Identify which cell holds the provided text, then report its (X, Y) central coordinate. 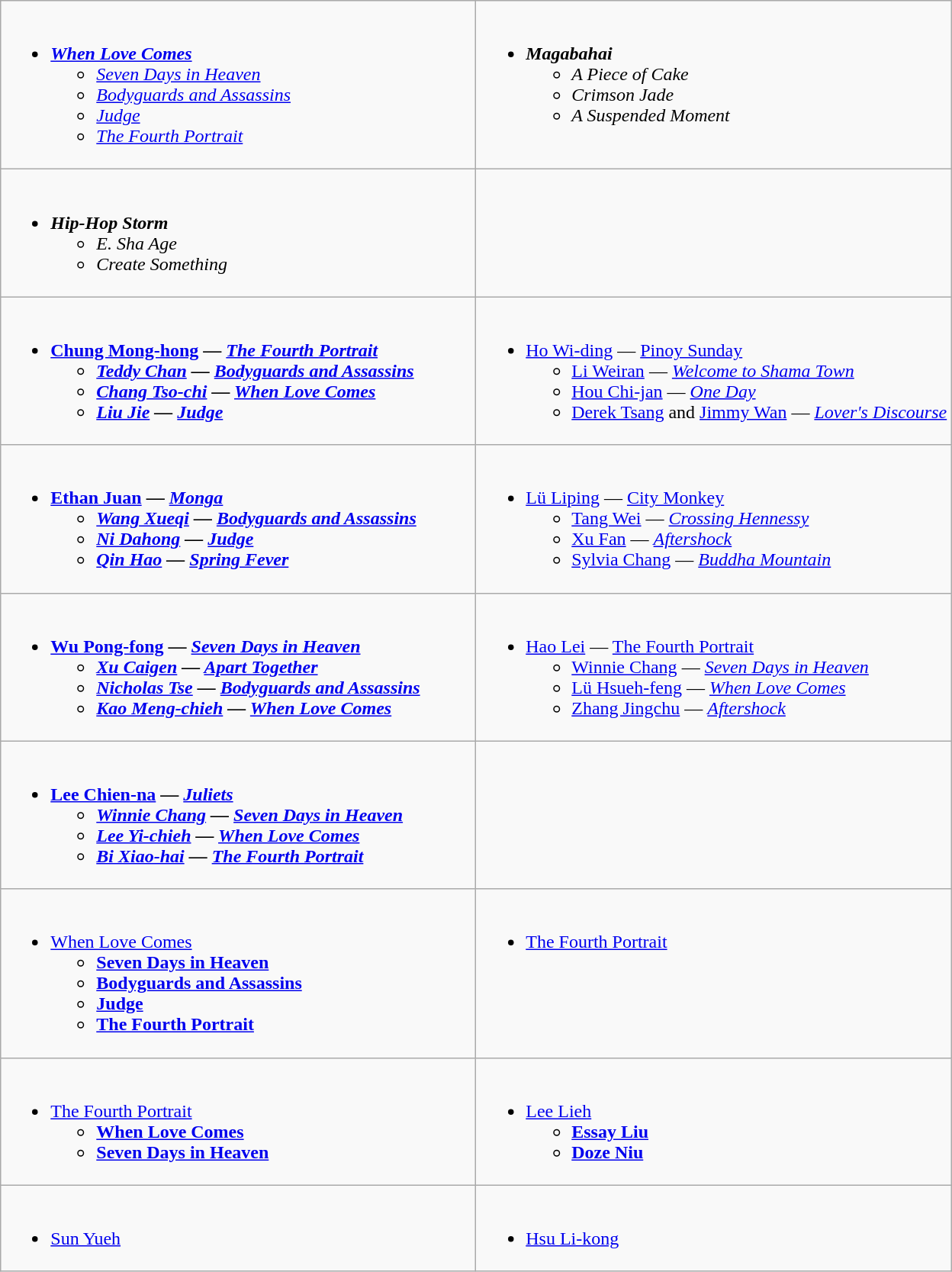
Lü Liping — City MonkeyTang Wei — Crossing HennessyXu Fan — AftershockSylvia Chang — Buddha Mountain (714, 519)
The Fourth Portrait (714, 974)
Hsu Li-kong (714, 1229)
Hip-Hop StormE. Sha AgeCreate Something (238, 233)
Ethan Juan — MongaWang Xueqi — Bodyguards and AssassinsNi Dahong — JudgeQin Hao — Spring Fever (238, 519)
Hao Lei — The Fourth PortraitWinnie Chang — Seven Days in HeavenLü Hsueh-feng — When Love ComesZhang Jingchu — Aftershock (714, 667)
Ho Wi-ding — Pinoy SundayLi Weiran — Welcome to Shama TownHou Chi-jan — One DayDerek Tsang and Jimmy Wan — Lover's Discourse (714, 371)
Lee Chien-na — JulietsWinnie Chang — Seven Days in HeavenLee Yi-chieh — When Love ComesBi Xiao-hai — The Fourth Portrait (238, 815)
Lee LiehEssay LiuDoze Niu (714, 1122)
Wu Pong-fong — Seven Days in HeavenXu Caigen — Apart TogetherNicholas Tse — Bodyguards and AssassinsKao Meng-chieh — When Love Comes (238, 667)
MagabahaiA Piece of CakeCrimson JadeA Suspended Moment (714, 85)
Chung Mong-hong — The Fourth PortraitTeddy Chan — Bodyguards and AssassinsChang Tso-chi — When Love ComesLiu Jie — Judge (238, 371)
The Fourth PortraitWhen Love ComesSeven Days in Heaven (238, 1122)
Sun Yueh (238, 1229)
